Determine the (x, y) coordinate at the center of the cell enclosing the given text.  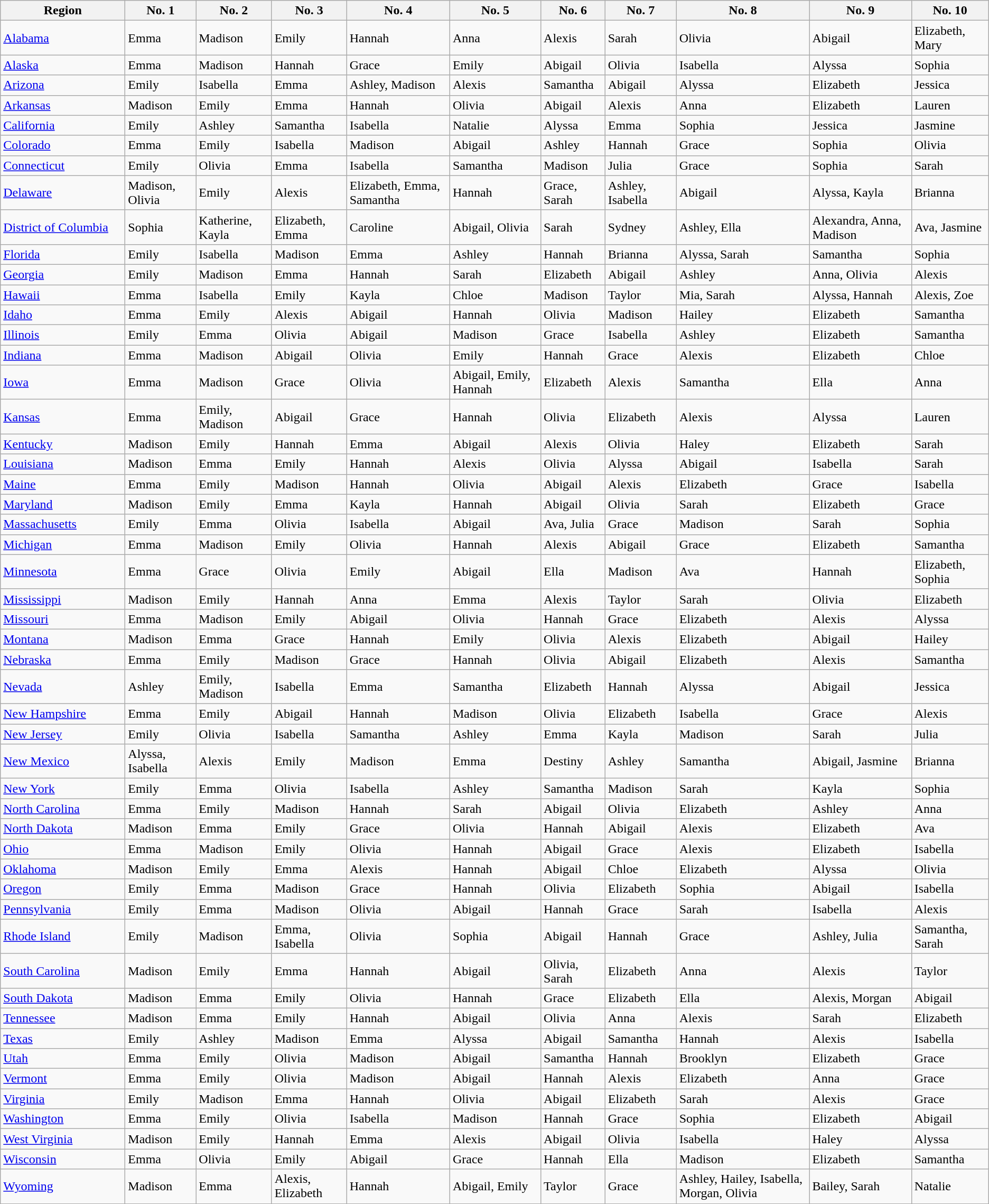
No. 4 (398, 11)
Minnesota (63, 572)
Missouri (63, 619)
Alexandra, Anna, Madison (860, 227)
Colorado (63, 145)
Alexis, Elizabeth (309, 1186)
Caroline (398, 227)
Ohio (63, 849)
New York (63, 789)
Abigail, Jasmine (860, 761)
Destiny (573, 761)
Elizabeth, Mary (950, 38)
Hawaii (63, 294)
No. 8 (743, 11)
Wisconsin (63, 1159)
No. 7 (640, 11)
Illinois (63, 335)
Tennessee (63, 1018)
No. 3 (309, 11)
Maryland (63, 504)
Indiana (63, 355)
Mississippi (63, 599)
Alexis, Zoe (950, 294)
Alyssa, Hannah (860, 294)
Michigan (63, 544)
Pennsylvania (63, 909)
Anna, Olivia (860, 274)
No. 1 (161, 11)
West Virginia (63, 1139)
Jasmine (950, 125)
Bailey, Sarah (860, 1186)
New Mexico (63, 761)
Virginia (63, 1099)
Elizabeth, Emma (309, 227)
Abigail, Emily, Hannah (495, 383)
Ava, Jasmine (950, 227)
Alabama (63, 38)
Oregon (63, 889)
Georgia (63, 274)
Katherine, Kayla (234, 227)
California (63, 125)
Rhode Island (63, 937)
No. 2 (234, 11)
Ashley, Julia (860, 937)
No. 6 (573, 11)
Grace, Sarah (573, 192)
Brooklyn (743, 1059)
Alaska (63, 65)
Alyssa, Sarah (743, 254)
Oklahoma (63, 869)
Utah (63, 1059)
South Carolina (63, 970)
Massachusetts (63, 524)
Vermont (63, 1079)
Nebraska (63, 659)
No. 5 (495, 11)
Ava, Julia (573, 524)
Kentucky (63, 444)
Nevada (63, 687)
Region (63, 11)
Delaware (63, 192)
Abigail, Olivia (495, 227)
District of Columbia (63, 227)
South Dakota (63, 998)
Ashley, Isabella (640, 192)
Abigail, Emily (495, 1186)
New Hampshire (63, 714)
Florida (63, 254)
Elizabeth, Emma, Samantha (398, 192)
Sydney (640, 227)
Maine (63, 484)
Idaho (63, 315)
Elizabeth, Sophia (950, 572)
Emma, Isabella (309, 937)
Samantha, Sarah (950, 937)
Louisiana (63, 464)
Wyoming (63, 1186)
Alyssa, Isabella (161, 761)
Mia, Sarah (743, 294)
Montana (63, 639)
No. 10 (950, 11)
Arizona (63, 85)
Ashley, Madison (398, 85)
Alyssa, Kayla (860, 192)
Texas (63, 1039)
No. 9 (860, 11)
North Carolina (63, 809)
Ashley, Ella (743, 227)
Kansas (63, 416)
Olivia, Sarah (573, 970)
New Jersey (63, 734)
Madison, Olivia (161, 192)
North Dakota (63, 829)
Ashley, Hailey, Isabella, Morgan, Olivia (743, 1186)
Alexis, Morgan (860, 998)
Arkansas (63, 105)
Connecticut (63, 165)
Washington (63, 1119)
Iowa (63, 383)
